From the cell containing the given text, extract its center point as (x, y) coordinate. 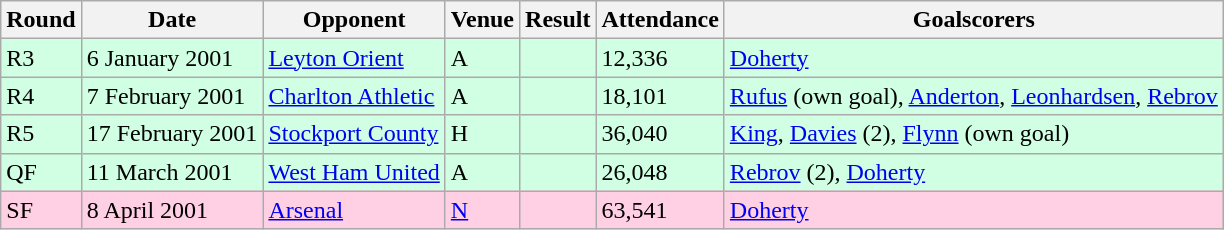
Opponent (354, 20)
Charlton Athletic (354, 96)
Leyton Orient (354, 58)
Date (172, 20)
8 April 2001 (172, 210)
Venue (482, 20)
H (482, 134)
West Ham United (354, 172)
Result (558, 20)
17 February 2001 (172, 134)
Arsenal (354, 210)
QF (41, 172)
Stockport County (354, 134)
Rebrov (2), Doherty (974, 172)
Rufus (own goal), Anderton, Leonhardsen, Rebrov (974, 96)
26,048 (660, 172)
SF (41, 210)
Round (41, 20)
King, Davies (2), Flynn (own goal) (974, 134)
R4 (41, 96)
Goalscorers (974, 20)
12,336 (660, 58)
7 February 2001 (172, 96)
36,040 (660, 134)
Attendance (660, 20)
N (482, 210)
63,541 (660, 210)
11 March 2001 (172, 172)
R3 (41, 58)
18,101 (660, 96)
R5 (41, 134)
6 January 2001 (172, 58)
